For the text-containing cell, return its midpoint in [X, Y] coordinate format. 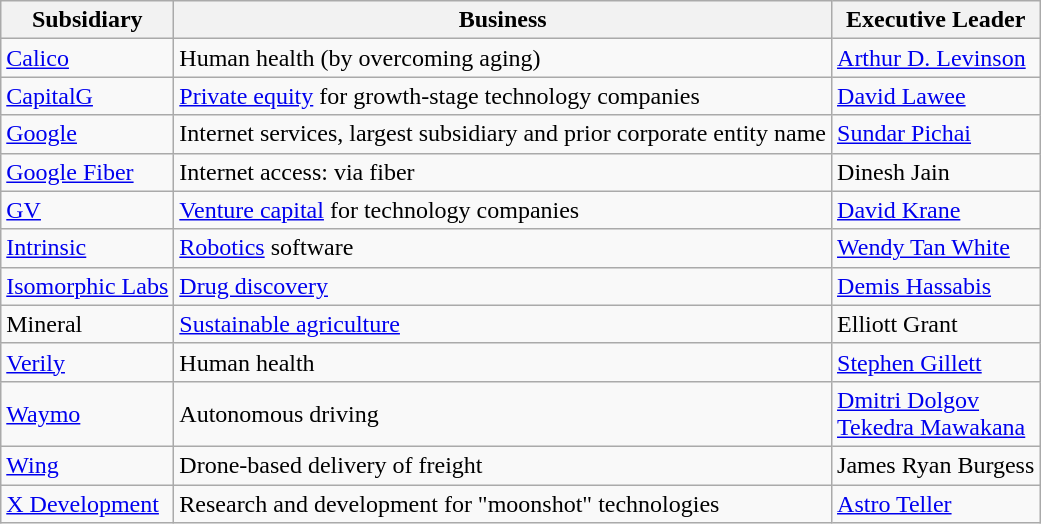
Intrinsic [88, 248]
Research and development for "moonshot" technologies [503, 503]
Autonomous driving [503, 414]
CapitalG [88, 96]
Google [88, 134]
Stephen Gillett [936, 362]
Venture capital for technology companies [503, 210]
Arthur D. Levinson [936, 58]
Human health [503, 362]
Dinesh Jain [936, 172]
Executive Leader [936, 20]
David Lawee [936, 96]
Drug discovery [503, 286]
Subsidiary [88, 20]
Calico [88, 58]
James Ryan Burgess [936, 465]
X Development [88, 503]
Wendy Tan White [936, 248]
Robotics software [503, 248]
Wing [88, 465]
Google Fiber [88, 172]
Private equity for growth-stage technology companies [503, 96]
Drone-based delivery of freight [503, 465]
Internet services, largest subsidiary and prior corporate entity name [503, 134]
Sundar Pichai [936, 134]
Demis Hassabis [936, 286]
GV [88, 210]
Isomorphic Labs [88, 286]
Internet access: via fiber [503, 172]
Verily [88, 362]
Business [503, 20]
David Krane [936, 210]
Dmitri DolgovTekedra Mawakana [936, 414]
Astro Teller [936, 503]
Sustainable agriculture [503, 324]
Elliott Grant [936, 324]
Mineral [88, 324]
Human health (by overcoming aging) [503, 58]
Waymo [88, 414]
